Return the (x, y) coordinate for the center point of the cell that contains the specified text.  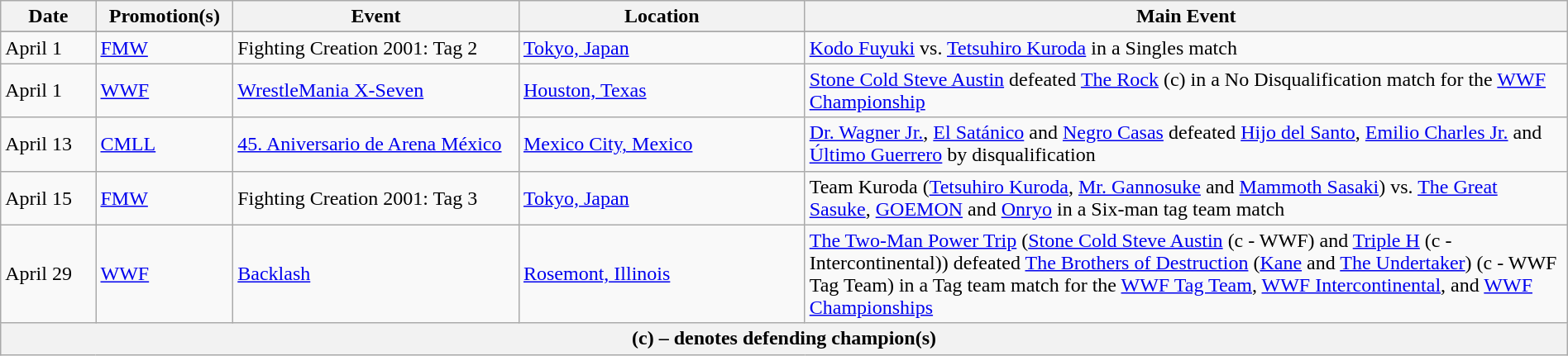
CMLL (165, 144)
Location (662, 17)
Stone Cold Steve Austin defeated The Rock (c) in a No Disqualification match for the WWF Championship (1186, 91)
April 29 (48, 274)
April 15 (48, 198)
Promotion(s) (165, 17)
Kodo Fuyuki vs. Tetsuhiro Kuroda in a Singles match (1186, 48)
Houston, Texas (662, 91)
Main Event (1186, 17)
45. Aniversario de Arena México (376, 144)
Fighting Creation 2001: Tag 2 (376, 48)
Event (376, 17)
WrestleMania X-Seven (376, 91)
Dr. Wagner Jr., El Satánico and Negro Casas defeated Hijo del Santo, Emilio Charles Jr. and Último Guerrero by disqualification (1186, 144)
Team Kuroda (Tetsuhiro Kuroda, Mr. Gannosuke and Mammoth Sasaki) vs. The Great Sasuke, GOEMON and Onryo in a Six-man tag team match (1186, 198)
Fighting Creation 2001: Tag 3 (376, 198)
Date (48, 17)
(c) – denotes defending champion(s) (784, 339)
Rosemont, Illinois (662, 274)
Mexico City, Mexico (662, 144)
April 13 (48, 144)
Backlash (376, 274)
